Find where the given text appears and provide that cell's center as [X, Y] coordinate. 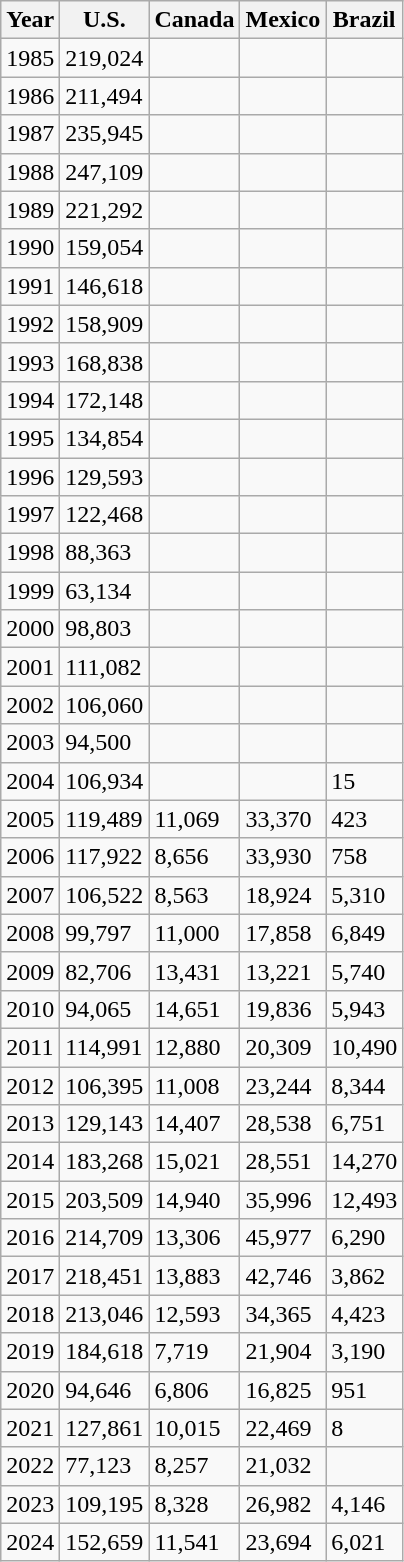
213,046 [104, 1314]
2005 [30, 819]
17,858 [283, 933]
6,849 [364, 933]
45,977 [283, 1238]
2004 [30, 781]
12,880 [194, 1047]
423 [364, 819]
26,982 [283, 1504]
146,618 [104, 286]
1988 [30, 172]
22,469 [283, 1428]
8,257 [194, 1466]
1987 [30, 134]
1995 [30, 438]
Year [30, 20]
114,991 [104, 1047]
5,943 [364, 1009]
14,651 [194, 1009]
1989 [30, 210]
2013 [30, 1124]
Mexico [283, 20]
15 [364, 781]
8,563 [194, 895]
122,468 [104, 515]
235,945 [104, 134]
247,109 [104, 172]
106,060 [104, 705]
117,922 [104, 857]
2022 [30, 1466]
219,024 [104, 58]
2006 [30, 857]
129,143 [104, 1124]
28,538 [283, 1124]
111,082 [104, 667]
2018 [30, 1314]
13,431 [194, 971]
183,268 [104, 1162]
134,854 [104, 438]
8,328 [194, 1504]
2017 [30, 1276]
2012 [30, 1085]
106,934 [104, 781]
94,500 [104, 743]
Canada [194, 20]
2007 [30, 895]
2014 [30, 1162]
119,489 [104, 819]
33,930 [283, 857]
1998 [30, 553]
21,904 [283, 1352]
214,709 [104, 1238]
13,883 [194, 1276]
1999 [30, 591]
2008 [30, 933]
1996 [30, 477]
23,694 [283, 1542]
1985 [30, 58]
129,593 [104, 477]
10,015 [194, 1428]
2003 [30, 743]
3,190 [364, 1352]
94,065 [104, 1009]
1990 [30, 248]
19,836 [283, 1009]
184,618 [104, 1352]
20,309 [283, 1047]
34,365 [283, 1314]
8,344 [364, 1085]
99,797 [104, 933]
6,806 [194, 1390]
U.S. [104, 20]
158,909 [104, 324]
152,659 [104, 1542]
33,370 [283, 819]
2015 [30, 1200]
2016 [30, 1238]
6,021 [364, 1542]
2001 [30, 667]
1993 [30, 362]
127,861 [104, 1428]
Brazil [364, 20]
11,069 [194, 819]
7,719 [194, 1352]
109,195 [104, 1504]
203,509 [104, 1200]
21,032 [283, 1466]
172,148 [104, 400]
2020 [30, 1390]
5,310 [364, 895]
758 [364, 857]
211,494 [104, 96]
1986 [30, 96]
10,490 [364, 1047]
15,021 [194, 1162]
94,646 [104, 1390]
1994 [30, 400]
8 [364, 1428]
2023 [30, 1504]
106,395 [104, 1085]
2019 [30, 1352]
18,924 [283, 895]
42,746 [283, 1276]
2011 [30, 1047]
28,551 [283, 1162]
82,706 [104, 971]
6,751 [364, 1124]
16,825 [283, 1390]
2000 [30, 629]
5,740 [364, 971]
3,862 [364, 1276]
168,838 [104, 362]
221,292 [104, 210]
951 [364, 1390]
13,221 [283, 971]
98,803 [104, 629]
2021 [30, 1428]
4,146 [364, 1504]
11,541 [194, 1542]
23,244 [283, 1085]
12,593 [194, 1314]
13,306 [194, 1238]
6,290 [364, 1238]
106,522 [104, 895]
14,270 [364, 1162]
1991 [30, 286]
218,451 [104, 1276]
159,054 [104, 248]
63,134 [104, 591]
8,656 [194, 857]
14,940 [194, 1200]
12,493 [364, 1200]
4,423 [364, 1314]
88,363 [104, 553]
1992 [30, 324]
35,996 [283, 1200]
2010 [30, 1009]
11,000 [194, 933]
1997 [30, 515]
2002 [30, 705]
14,407 [194, 1124]
2024 [30, 1542]
2009 [30, 971]
11,008 [194, 1085]
77,123 [104, 1466]
